Detect which cell encompasses the target text, then output its (X, Y) center coordinate. 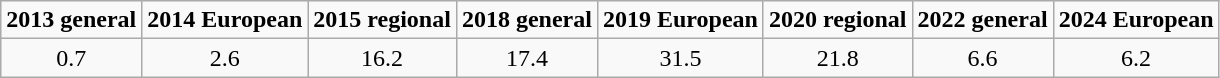
2013 general (72, 20)
21.8 (838, 58)
2018 general (526, 20)
2024 European (1136, 20)
2022 general (982, 20)
16.2 (382, 58)
2020 regional (838, 20)
2019 European (680, 20)
2015 regional (382, 20)
2.6 (225, 58)
2014 European (225, 20)
6.6 (982, 58)
0.7 (72, 58)
17.4 (526, 58)
31.5 (680, 58)
6.2 (1136, 58)
